Extract the [X, Y] coordinate from the center of the cell holding the provided text.  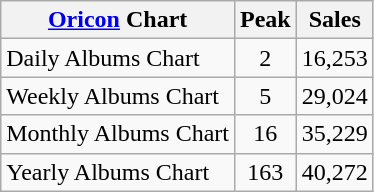
Weekly Albums Chart [118, 96]
Yearly Albums Chart [118, 172]
5 [265, 96]
29,024 [334, 96]
2 [265, 58]
35,229 [334, 134]
40,272 [334, 172]
Sales [334, 20]
16 [265, 134]
Monthly Albums Chart [118, 134]
Oricon Chart [118, 20]
16,253 [334, 58]
163 [265, 172]
Peak [265, 20]
Daily Albums Chart [118, 58]
